Return (X, Y) of the center of cell containing provided text 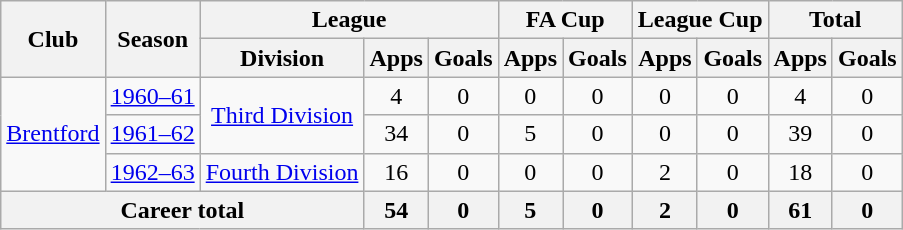
Season (152, 39)
34 (396, 134)
Fourth Division (282, 172)
Club (53, 39)
Career total (182, 210)
39 (800, 134)
1961–62 (152, 134)
61 (800, 210)
54 (396, 210)
FA Cup (565, 20)
Third Division (282, 115)
Division (282, 58)
League (349, 20)
League Cup (700, 20)
16 (396, 172)
1962–63 (152, 172)
1960–61 (152, 96)
Brentford (53, 134)
18 (800, 172)
Total (835, 20)
